For the text-containing cell, return its midpoint in [x, y] coordinate format. 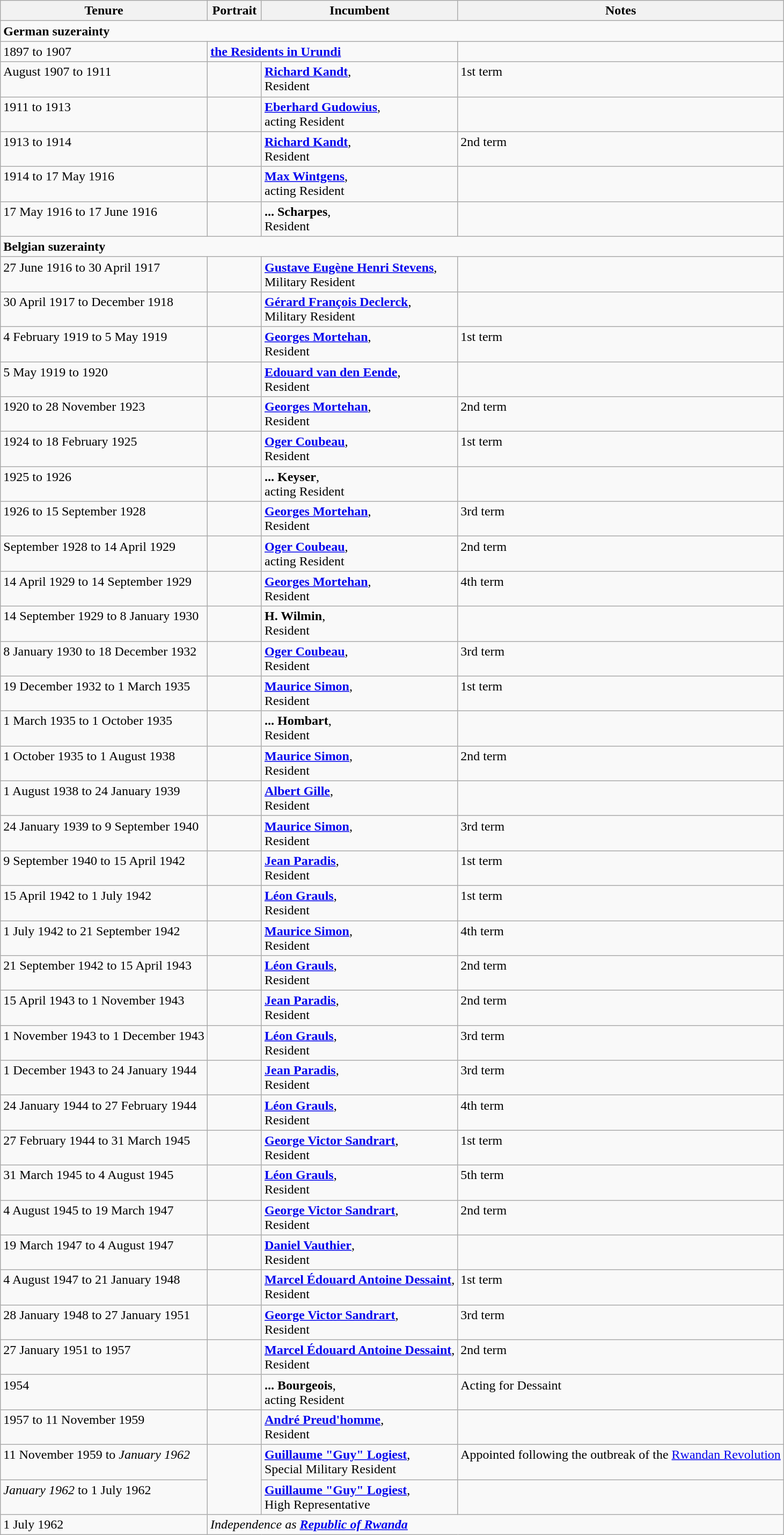
1925 to 1926 [104, 484]
André Preud'homme, Resident [360, 1427]
1 August 1938 to 24 January 1939 [104, 798]
August 1907 to 1911 [104, 79]
1 July 1942 to 21 September 1942 [104, 937]
15 April 1942 to 1 July 1942 [104, 903]
Eberhard Gudowius, acting Resident [360, 114]
17 May 1916 to 17 June 1916 [104, 219]
1914 to 17 May 1916 [104, 184]
1920 to 28 November 1923 [104, 414]
21 September 1942 to 15 April 1943 [104, 973]
Max Wintgens, acting Resident [360, 184]
Tenure [104, 11]
Daniel Vauthier, Resident [360, 1252]
28 January 1948 to 27 January 1951 [104, 1322]
14 April 1929 to 14 September 1929 [104, 588]
15 April 1943 to 1 November 1943 [104, 1008]
1 November 1943 to 1 December 1943 [104, 1043]
4 August 1947 to 21 January 1948 [104, 1287]
1897 to 1907 [104, 52]
Independence as Republic of Rwanda [495, 1525]
Notes [621, 11]
... Keyser, acting Resident [360, 484]
Guillaume "Guy" Logiest, High Representative [360, 1497]
Edouard van den Eende, Resident [360, 379]
1913 to 1914 [104, 149]
1 July 1962 [104, 1525]
January 1962 to 1 July 1962 [104, 1497]
1911 to 1913 [104, 114]
September 1928 to 14 April 1929 [104, 554]
24 January 1939 to 9 September 1940 [104, 833]
19 December 1932 to 1 March 1935 [104, 694]
Gérard François Declerck, Military Resident [360, 309]
... Bourgeois, acting Resident [360, 1392]
Portrait [234, 11]
27 January 1951 to 1957 [104, 1357]
8 January 1930 to 18 December 1932 [104, 658]
German suzerainty [392, 31]
Incumbent [360, 11]
5th term [621, 1182]
24 January 1944 to 27 February 1944 [104, 1112]
1924 to 18 February 1925 [104, 449]
Acting for Dessaint [621, 1392]
Appointed following the outbreak of the Rwandan Revolution [621, 1461]
31 March 1945 to 4 August 1945 [104, 1182]
11 November 1959 to January 1962 [104, 1461]
4 August 1945 to 19 March 1947 [104, 1218]
1957 to 11 November 1959 [104, 1427]
Oger Coubeau, acting Resident [360, 554]
14 September 1929 to 8 January 1930 [104, 624]
Albert Gille, Resident [360, 798]
Belgian suzerainty [392, 246]
1 October 1935 to 1 August 1938 [104, 763]
1 December 1943 to 24 January 1944 [104, 1078]
9 September 1940 to 15 April 1942 [104, 868]
... Hombart, Resident [360, 728]
5 May 1919 to 1920 [104, 379]
27 June 1916 to 30 April 1917 [104, 274]
Gustave Eugène Henri Stevens, Military Resident [360, 274]
the Residents in Urundi [332, 52]
4 February 1919 to 5 May 1919 [104, 344]
1954 [104, 1392]
19 March 1947 to 4 August 1947 [104, 1252]
30 April 1917 to December 1918 [104, 309]
27 February 1944 to 31 March 1945 [104, 1148]
1 March 1935 to 1 October 1935 [104, 728]
H. Wilmin, Resident [360, 624]
1926 to 15 September 1928 [104, 519]
... Scharpes, Resident [360, 219]
Guillaume "Guy" Logiest, Special Military Resident [360, 1461]
